Detect which cell encompasses the target text, then output its (x, y) center coordinate. 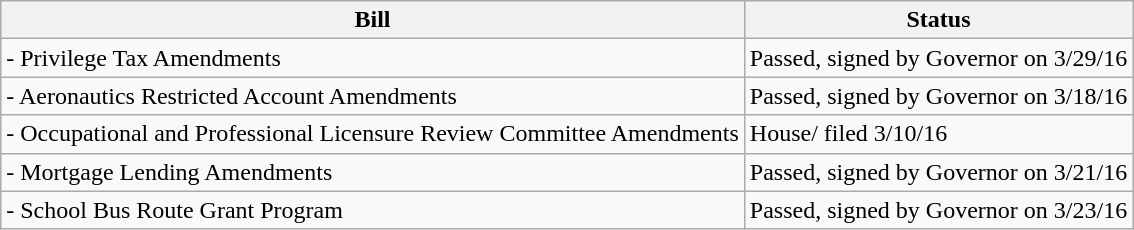
- Aeronautics Restricted Account Amendments (373, 96)
Status (938, 20)
Passed, signed by Governor on 3/21/16 (938, 172)
House/ filed 3/10/16 (938, 134)
Passed, signed by Governor on 3/18/16 (938, 96)
- Mortgage Lending Amendments (373, 172)
- Occupational and Professional Licensure Review Committee Amendments (373, 134)
- Privilege Tax Amendments (373, 58)
Passed, signed by Governor on 3/29/16 (938, 58)
Passed, signed by Governor on 3/23/16 (938, 210)
Bill (373, 20)
- School Bus Route Grant Program (373, 210)
